Identify which cell holds the provided text, then report its [x, y] central coordinate. 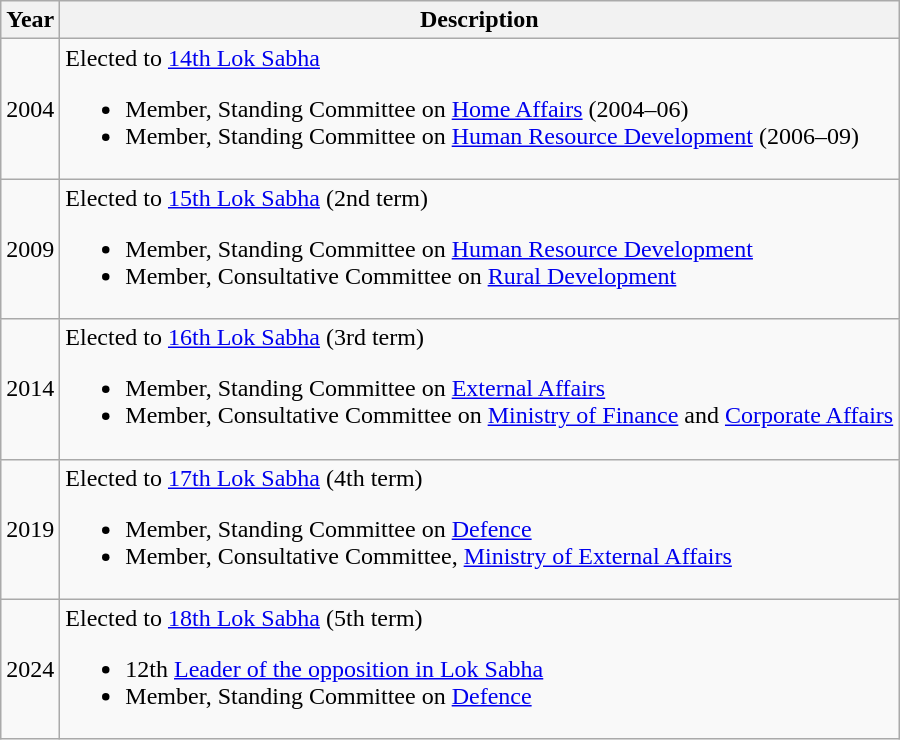
2004 [30, 109]
Elected to 18th Lok Sabha (5th term)12th Leader of the opposition in Lok SabhaMember, Standing Committee on Defence [480, 669]
Elected to 17th Lok Sabha (4th term)Member, Standing Committee on DefenceMember, Consultative Committee, Ministry of External Affairs [480, 529]
2019 [30, 529]
2009 [30, 249]
Elected to 15th Lok Sabha (2nd term)Member, Standing Committee on Human Resource DevelopmentMember, Consultative Committee on Rural Development [480, 249]
Year [30, 20]
2024 [30, 669]
2014 [30, 389]
Elected to 14th Lok SabhaMember, Standing Committee on Home Affairs (2004–06)Member, Standing Committee on Human Resource Development (2006–09) [480, 109]
Description [480, 20]
